Detect which cell encompasses the target text, then output its (x, y) center coordinate. 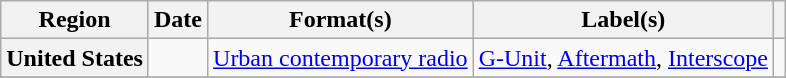
Urban contemporary radio (341, 58)
Date (178, 20)
Region (75, 20)
Label(s) (623, 20)
United States (75, 58)
G-Unit, Aftermath, Interscope (623, 58)
Format(s) (341, 20)
